Provide the [X, Y] coordinate of the cell's center where the given text is located.  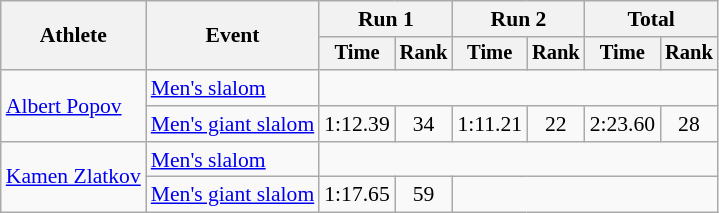
Event [233, 36]
1:17.65 [356, 195]
2:23.60 [622, 124]
59 [424, 195]
28 [689, 124]
22 [556, 124]
Albert Popov [74, 106]
1:12.39 [356, 124]
Run 1 [386, 19]
Kamen Zlatkov [74, 178]
1:11.21 [490, 124]
Total [652, 19]
34 [424, 124]
Athlete [74, 36]
Run 2 [518, 19]
